Return the (X, Y) coordinate for the center point of the cell that contains the specified text.  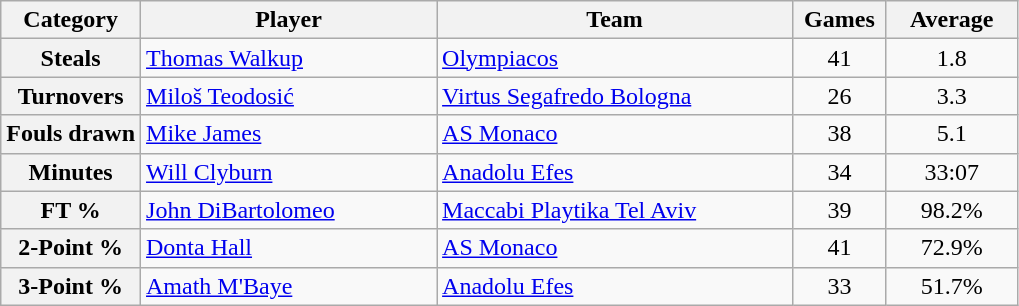
Player (289, 20)
Olympiacos (615, 58)
Thomas Walkup (289, 58)
Steals (71, 58)
2-Point % (71, 248)
26 (840, 96)
98.2% (952, 210)
Category (71, 20)
5.1 (952, 134)
FT % (71, 210)
Fouls drawn (71, 134)
Donta Hall (289, 248)
33 (840, 286)
51.7% (952, 286)
Minutes (71, 172)
Games (840, 20)
Mike James (289, 134)
34 (840, 172)
33:07 (952, 172)
Amath M'Baye (289, 286)
Will Clyburn (289, 172)
Turnovers (71, 96)
3-Point % (71, 286)
Maccabi Playtika Tel Aviv (615, 210)
1.8 (952, 58)
39 (840, 210)
72.9% (952, 248)
Team (615, 20)
John DiBartolomeo (289, 210)
Virtus Segafredo Bologna (615, 96)
Average (952, 20)
3.3 (952, 96)
Miloš Teodosić (289, 96)
38 (840, 134)
